Identify which cell holds the provided text, then report its (x, y) central coordinate. 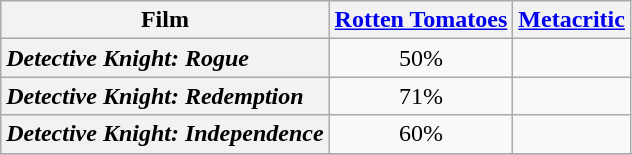
71% (421, 96)
Rotten Tomatoes (421, 20)
Film (165, 20)
Metacritic (572, 20)
60% (421, 134)
Detective Knight: Redemption (165, 96)
50% (421, 58)
Detective Knight: Rogue (165, 58)
Detective Knight: Independence (165, 134)
